Locate the cell with the specified text and output its (x, y) center coordinate. 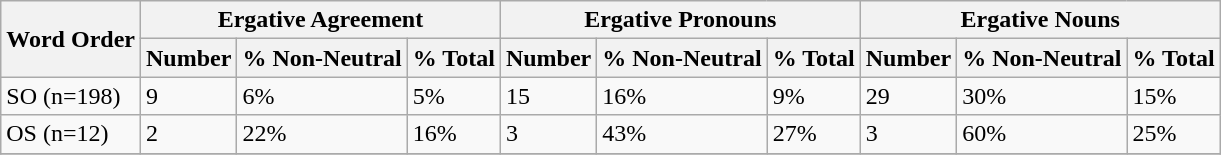
Ergative Agreement (320, 20)
2 (188, 134)
OS (n=12) (71, 134)
60% (1042, 134)
25% (1174, 134)
Ergative Nouns (1040, 20)
30% (1042, 96)
27% (814, 134)
9 (188, 96)
Ergative Pronouns (680, 20)
5% (454, 96)
6% (322, 96)
15% (1174, 96)
29 (908, 96)
Word Order (71, 39)
SO (n=198) (71, 96)
22% (322, 134)
15 (548, 96)
9% (814, 96)
43% (682, 134)
